Extract the [x, y] coordinate from the center of the cell holding the provided text.  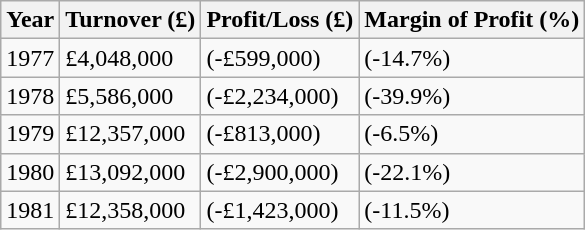
(-£2,234,000) [280, 96]
(-14.7%) [472, 58]
(-22.1%) [472, 172]
Turnover (£) [130, 20]
£12,357,000 [130, 134]
(-6.5%) [472, 134]
1981 [30, 210]
1980 [30, 172]
(-11.5%) [472, 210]
(-£813,000) [280, 134]
1978 [30, 96]
(-£599,000) [280, 58]
1977 [30, 58]
Year [30, 20]
(-39.9%) [472, 96]
£4,048,000 [130, 58]
£5,586,000 [130, 96]
Profit/Loss (£) [280, 20]
(-£2,900,000) [280, 172]
1979 [30, 134]
Margin of Profit (%) [472, 20]
£13,092,000 [130, 172]
(-£1,423,000) [280, 210]
£12,358,000 [130, 210]
